Return the [X, Y] coordinate for the center point of the cell that contains the specified text.  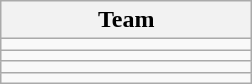
Team [126, 20]
